Output the (X, Y) coordinate of the center of the cell containing the given text.  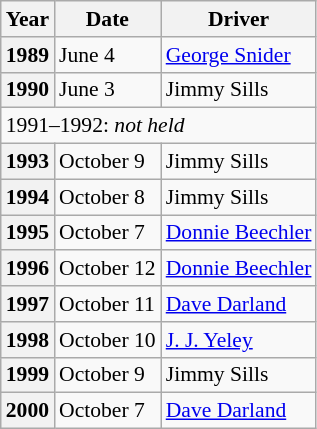
1991–1992: not held (159, 126)
October 10 (108, 340)
June 3 (108, 90)
1990 (28, 90)
1997 (28, 304)
Driver (239, 19)
Date (108, 19)
1995 (28, 233)
Year (28, 19)
1996 (28, 269)
1993 (28, 162)
1989 (28, 55)
October 11 (108, 304)
October 8 (108, 197)
2000 (28, 411)
1998 (28, 340)
October 12 (108, 269)
1994 (28, 197)
June 4 (108, 55)
George Snider (239, 55)
J. J. Yeley (239, 340)
1999 (28, 375)
